For the text-containing cell, return its midpoint in (X, Y) coordinate format. 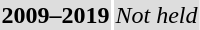
Not held (156, 15)
2009–2019 (56, 15)
